Output the (X, Y) coordinate of the center of the cell containing the given text.  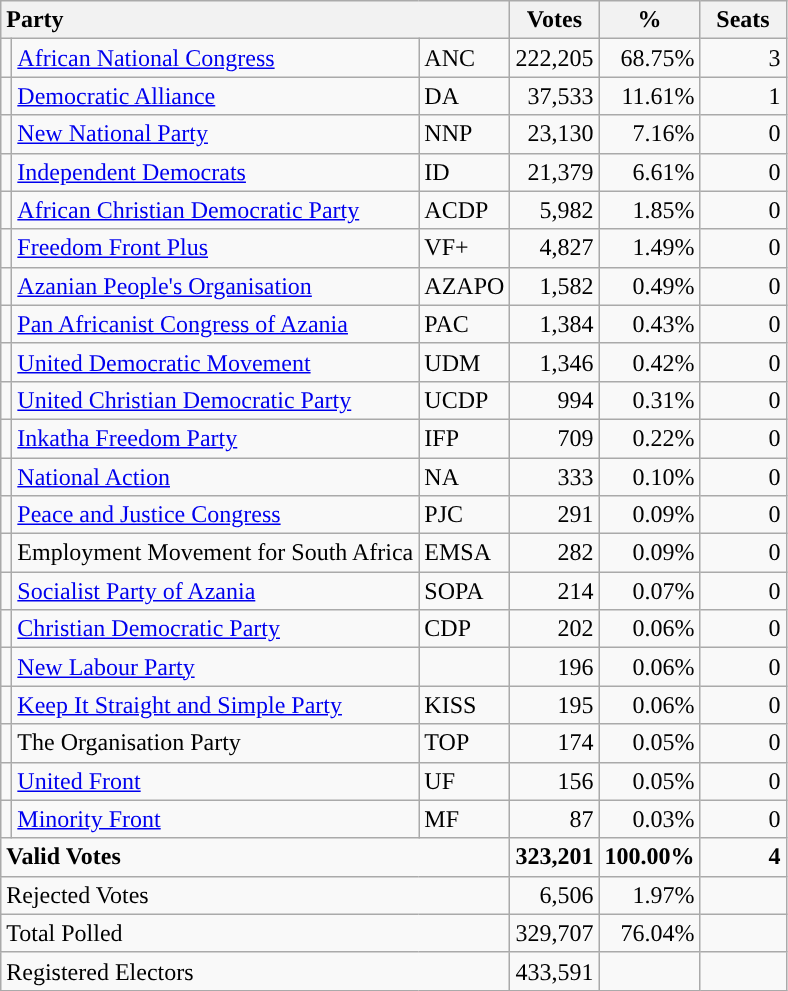
202 (554, 629)
UDM (464, 362)
NA (464, 477)
1 (743, 96)
DA (464, 96)
African National Congress (216, 58)
1,582 (554, 286)
Freedom Front Plus (216, 248)
Inkatha Freedom Party (216, 438)
United Front (216, 781)
VF+ (464, 248)
TOP (464, 743)
Minority Front (216, 819)
196 (554, 667)
0.22% (650, 438)
291 (554, 515)
AZAPO (464, 286)
National Action (216, 477)
4 (743, 857)
Socialist Party of Azania (216, 591)
156 (554, 781)
433,591 (554, 971)
NNP (464, 134)
21,379 (554, 172)
Rejected Votes (256, 895)
Votes (554, 20)
Employment Movement for South Africa (216, 553)
68.75% (650, 58)
KISS (464, 705)
0.43% (650, 324)
214 (554, 591)
709 (554, 438)
0.42% (650, 362)
ANC (464, 58)
37,533 (554, 96)
7.16% (650, 134)
UCDP (464, 400)
76.04% (650, 933)
New Labour Party (216, 667)
100.00% (650, 857)
Independent Democrats (216, 172)
Total Polled (256, 933)
329,707 (554, 933)
0.07% (650, 591)
0.10% (650, 477)
1,384 (554, 324)
0.03% (650, 819)
1,346 (554, 362)
Pan Africanist Congress of Azania (216, 324)
PAC (464, 324)
United Democratic Movement (216, 362)
ID (464, 172)
Registered Electors (256, 971)
UF (464, 781)
PJC (464, 515)
EMSA (464, 553)
1.85% (650, 210)
Seats (743, 20)
0.49% (650, 286)
SOPA (464, 591)
1.49% (650, 248)
222,205 (554, 58)
174 (554, 743)
ACDP (464, 210)
Valid Votes (256, 857)
23,130 (554, 134)
MF (464, 819)
United Christian Democratic Party (216, 400)
Azanian People's Organisation (216, 286)
Keep It Straight and Simple Party (216, 705)
New National Party (216, 134)
994 (554, 400)
282 (554, 553)
1.97% (650, 895)
323,201 (554, 857)
0.31% (650, 400)
5,982 (554, 210)
The Organisation Party (216, 743)
11.61% (650, 96)
IFP (464, 438)
333 (554, 477)
CDP (464, 629)
6,506 (554, 895)
87 (554, 819)
Christian Democratic Party (216, 629)
Peace and Justice Congress (216, 515)
Democratic Alliance (216, 96)
Party (256, 20)
African Christian Democratic Party (216, 210)
195 (554, 705)
6.61% (650, 172)
4,827 (554, 248)
% (650, 20)
3 (743, 58)
